Find where the given text appears and provide that cell's center as [x, y] coordinate. 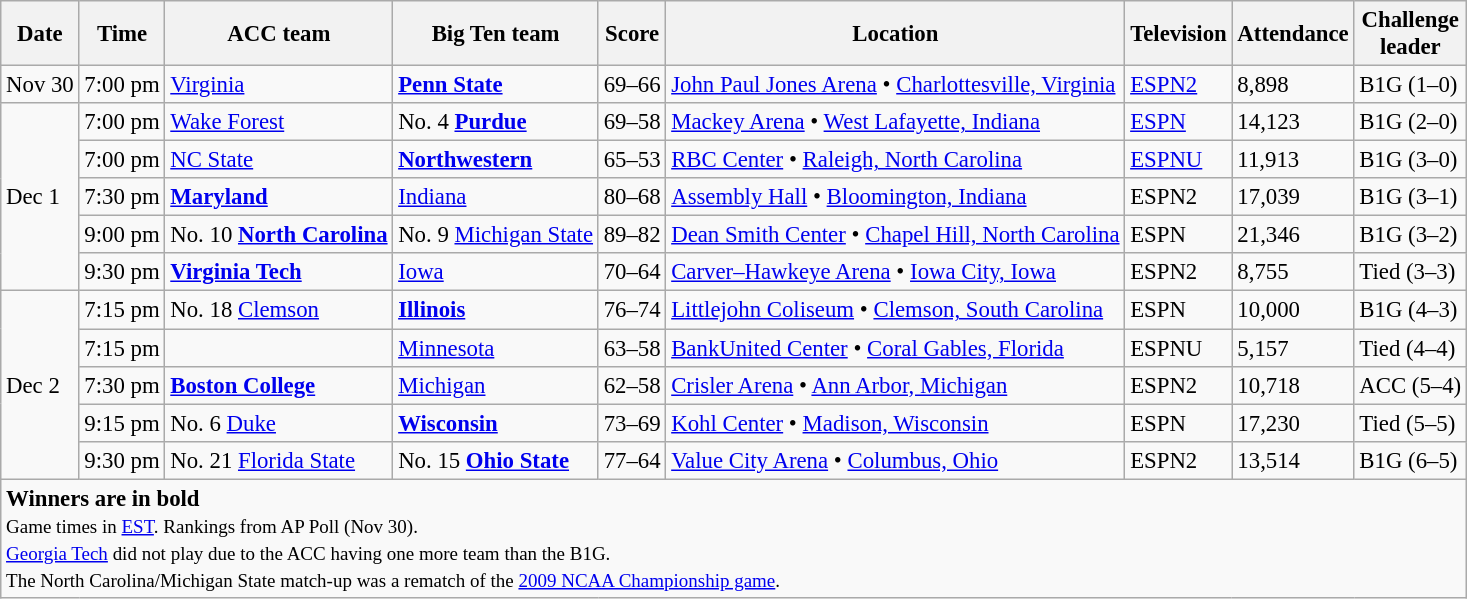
B1G (6–5) [1410, 460]
Boston College [279, 385]
Carver–Hawkeye Arena • Iowa City, Iowa [896, 273]
No. 21 Florida State [279, 460]
89–82 [632, 235]
Wisconsin [496, 423]
B1G (3–2) [1410, 235]
Location [896, 34]
Television [1178, 34]
Value City Arena • Columbus, Ohio [896, 460]
Penn State [496, 85]
Minnesota [496, 348]
77–64 [632, 460]
76–74 [632, 310]
Tied (4–4) [1410, 348]
Littlejohn Coliseum • Clemson, South Carolina [896, 310]
Challengeleader [1410, 34]
No. 9 Michigan State [496, 235]
Crisler Arena • Ann Arbor, Michigan [896, 385]
11,913 [1293, 160]
62–58 [632, 385]
5,157 [1293, 348]
17,039 [1293, 197]
14,123 [1293, 122]
Attendance [1293, 34]
9:00 pm [122, 235]
Score [632, 34]
Illinois [496, 310]
B1G (3–1) [1410, 197]
8,755 [1293, 273]
80–68 [632, 197]
RBC Center • Raleigh, North Carolina [896, 160]
Dean Smith Center • Chapel Hill, North Carolina [896, 235]
8,898 [1293, 85]
70–64 [632, 273]
No. 4 Purdue [496, 122]
NC State [279, 160]
No. 15 Ohio State [496, 460]
63–58 [632, 348]
B1G (1–0) [1410, 85]
21,346 [1293, 235]
10,718 [1293, 385]
No. 6 Duke [279, 423]
13,514 [1293, 460]
Iowa [496, 273]
BankUnited Center • Coral Gables, Florida [896, 348]
No. 18 Clemson [279, 310]
B1G (2–0) [1410, 122]
Dec 1 [40, 197]
Northwestern [496, 160]
17,230 [1293, 423]
Big Ten team [496, 34]
Mackey Arena • West Lafayette, Indiana [896, 122]
Michigan [496, 385]
ACC (5–4) [1410, 385]
B1G (3–0) [1410, 160]
65–53 [632, 160]
Time [122, 34]
Maryland [279, 197]
Indiana [496, 197]
Date [40, 34]
Virginia [279, 85]
Kohl Center • Madison, Wisconsin [896, 423]
69–58 [632, 122]
ACC team [279, 34]
Tied (3–3) [1410, 273]
10,000 [1293, 310]
John Paul Jones Arena • Charlottesville, Virginia [896, 85]
Nov 30 [40, 85]
Tied (5–5) [1410, 423]
Assembly Hall • Bloomington, Indiana [896, 197]
No. 10 North Carolina [279, 235]
Dec 2 [40, 385]
9:15 pm [122, 423]
B1G (4–3) [1410, 310]
73–69 [632, 423]
Virginia Tech [279, 273]
Wake Forest [279, 122]
69–66 [632, 85]
